Return the (x, y) coordinate for the center point of the cell that contains the specified text.  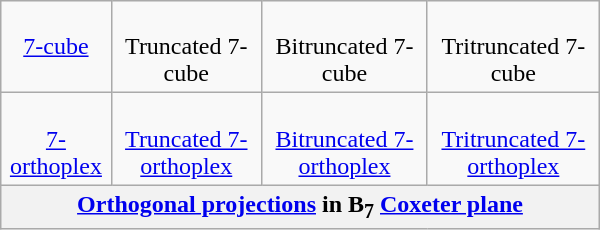
Tritruncated 7-orthoplex (513, 139)
Bitruncated 7-orthoplex (344, 139)
Bitruncated 7-cube (344, 47)
7-cube (56, 47)
7-orthoplex (56, 139)
Truncated 7-cube (186, 47)
Truncated 7-orthoplex (186, 139)
Orthogonal projections in B7 Coxeter plane (300, 207)
Tritruncated 7-cube (513, 47)
